Pinpoint the cell where the given text exists, returning its (x, y) midpoint coordinate. 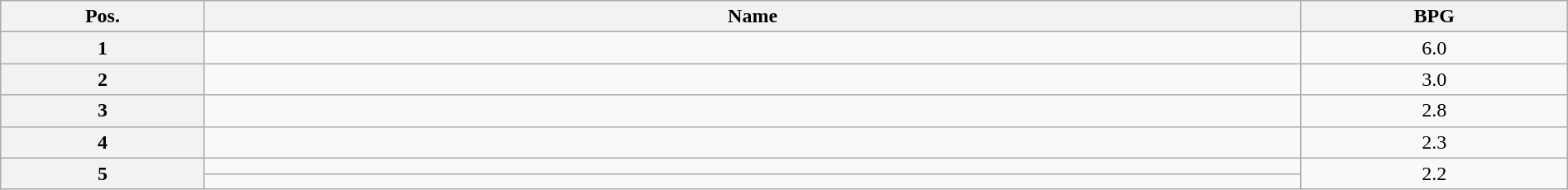
4 (103, 142)
2.8 (1434, 111)
3 (103, 111)
2.2 (1434, 173)
2 (103, 79)
1 (103, 48)
Pos. (103, 17)
BPG (1434, 17)
2.3 (1434, 142)
6.0 (1434, 48)
Name (753, 17)
5 (103, 173)
3.0 (1434, 79)
